Return (X, Y) of the center of cell containing provided text 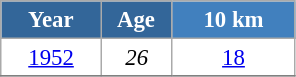
Year (52, 20)
26 (136, 58)
1952 (52, 58)
10 km (234, 20)
18 (234, 58)
Age (136, 20)
